Return the (X, Y) coordinate for the center point of the cell that contains the specified text.  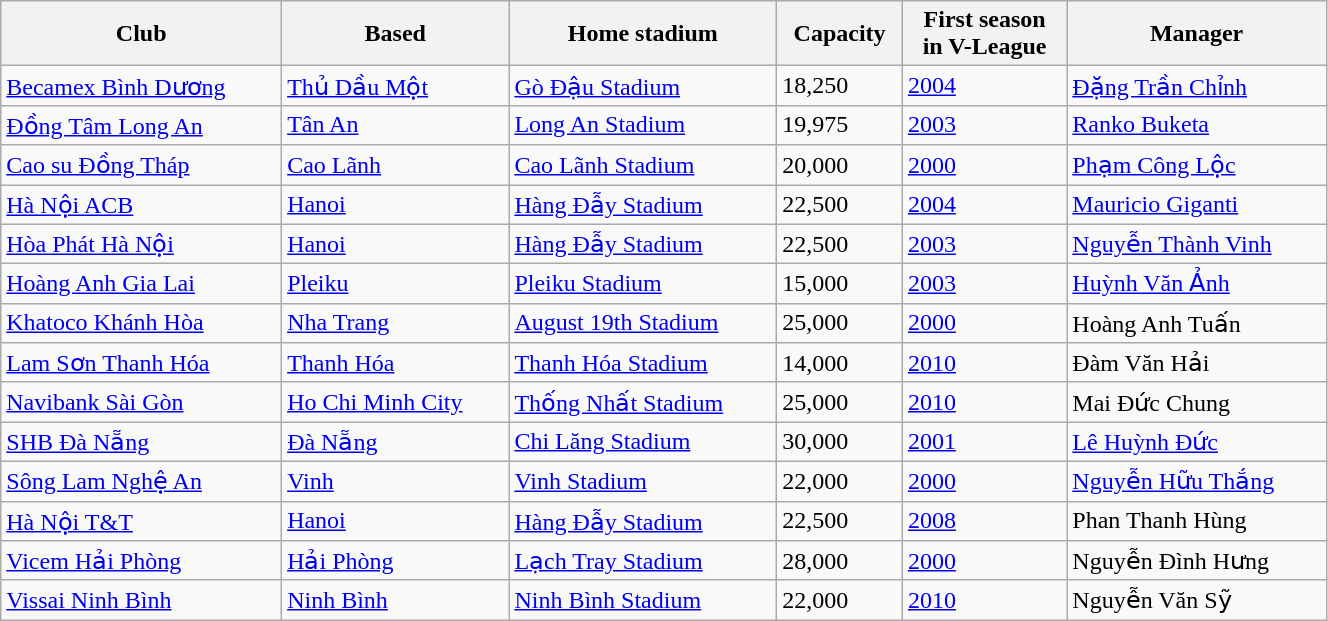
Lam Sơn Thanh Hóa (142, 363)
Cao Lãnh Stadium (643, 165)
Thanh Hóa Stadium (643, 363)
Nha Trang (396, 323)
Hoàng Anh Tuấn (1197, 323)
28,000 (840, 561)
Chi Lăng Stadium (643, 442)
18,250 (840, 86)
Đặng Trần Chỉnh (1197, 86)
Manager (1197, 34)
Mauricio Giganti (1197, 204)
Vinh Stadium (643, 481)
Ranko Buketa (1197, 125)
20,000 (840, 165)
Thủ Dầu Một (396, 86)
Lê Huỳnh Đức (1197, 442)
Mai Đức Chung (1197, 402)
Nguyễn Thành Vinh (1197, 244)
15,000 (840, 284)
Long An Stadium (643, 125)
Khatoco Khánh Hòa (142, 323)
Ninh Bình Stadium (643, 600)
August 19th Stadium (643, 323)
Nguyễn Văn Sỹ (1197, 600)
Vicem Hải Phòng (142, 561)
Phạm Công Lộc (1197, 165)
Huỳnh Văn Ảnh (1197, 284)
Tân An (396, 125)
SHB Đà Nẵng (142, 442)
Pleiku (396, 284)
Vissai Ninh Bình (142, 600)
Home stadium (643, 34)
Sông Lam Nghệ An (142, 481)
Capacity (840, 34)
Nguyễn Hữu Thắng (1197, 481)
Hòa Phát Hà Nội (142, 244)
Đà Nẵng (396, 442)
Nguyễn Đình Hưng (1197, 561)
Hà Nội T&T (142, 521)
Gò Đậu Stadium (643, 86)
30,000 (840, 442)
Navibank Sài Gòn (142, 402)
14,000 (840, 363)
Đàm Văn Hải (1197, 363)
Hoàng Anh Gia Lai (142, 284)
Thống Nhất Stadium (643, 402)
Cao su Đồng Tháp (142, 165)
Thanh Hóa (396, 363)
Cao Lãnh (396, 165)
Lạch Tray Stadium (643, 561)
Vinh (396, 481)
Pleiku Stadium (643, 284)
Becamex Bình Dương (142, 86)
Ninh Bình (396, 600)
Hà Nội ACB (142, 204)
19,975 (840, 125)
Club (142, 34)
First season in V-League (984, 34)
Based (396, 34)
Hải Phòng (396, 561)
Ho Chi Minh City (396, 402)
Phan Thanh Hùng (1197, 521)
Đồng Tâm Long An (142, 125)
2008 (984, 521)
2001 (984, 442)
